Extract the (X, Y) coordinate from the center of the cell holding the provided text.  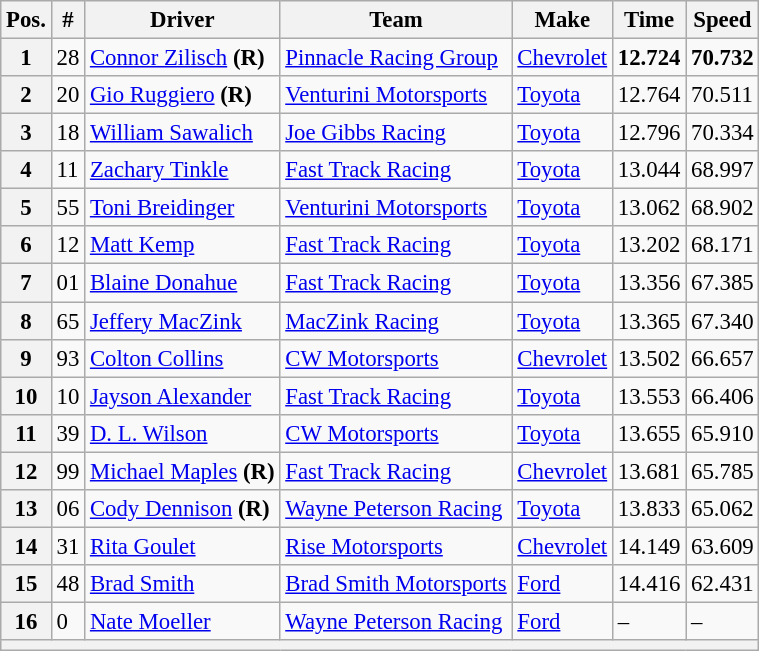
70.511 (722, 95)
12.764 (648, 95)
15 (26, 584)
4 (26, 170)
13.356 (648, 283)
68.902 (722, 208)
Cody Dennison (R) (182, 509)
14.149 (648, 546)
13.655 (648, 433)
Speed (722, 20)
D. L. Wilson (182, 433)
13.044 (648, 170)
65.785 (722, 471)
12.724 (648, 58)
99 (68, 471)
14.416 (648, 584)
13.502 (648, 358)
7 (26, 283)
Blaine Donahue (182, 283)
# (68, 20)
67.385 (722, 283)
Team (396, 20)
65.062 (722, 509)
28 (68, 58)
31 (68, 546)
Brad Smith Motorsports (396, 584)
70.732 (722, 58)
Nate Moeller (182, 621)
Pinnacle Racing Group (396, 58)
Driver (182, 20)
William Sawalich (182, 133)
Jeffery MacZink (182, 321)
16 (26, 621)
6 (26, 245)
Gio Ruggiero (R) (182, 95)
65.910 (722, 433)
65 (68, 321)
Pos. (26, 20)
48 (68, 584)
13.553 (648, 396)
18 (68, 133)
13.062 (648, 208)
Matt Kemp (182, 245)
8 (26, 321)
66.657 (722, 358)
Rita Goulet (182, 546)
55 (68, 208)
9 (26, 358)
93 (68, 358)
Rise Motorsports (396, 546)
68.171 (722, 245)
13 (26, 509)
Time (648, 20)
Brad Smith (182, 584)
63.609 (722, 546)
20 (68, 95)
Zachary Tinkle (182, 170)
66.406 (722, 396)
70.334 (722, 133)
13.833 (648, 509)
Connor Zilisch (R) (182, 58)
MacZink Racing (396, 321)
01 (68, 283)
2 (26, 95)
13.202 (648, 245)
0 (68, 621)
68.997 (722, 170)
13.681 (648, 471)
3 (26, 133)
1 (26, 58)
Make (562, 20)
39 (68, 433)
13.365 (648, 321)
62.431 (722, 584)
67.340 (722, 321)
Toni Breidinger (182, 208)
12.796 (648, 133)
Michael Maples (R) (182, 471)
Jayson Alexander (182, 396)
5 (26, 208)
14 (26, 546)
Joe Gibbs Racing (396, 133)
06 (68, 509)
Colton Collins (182, 358)
